Pinpoint the cell where the given text exists, returning its [x, y] midpoint coordinate. 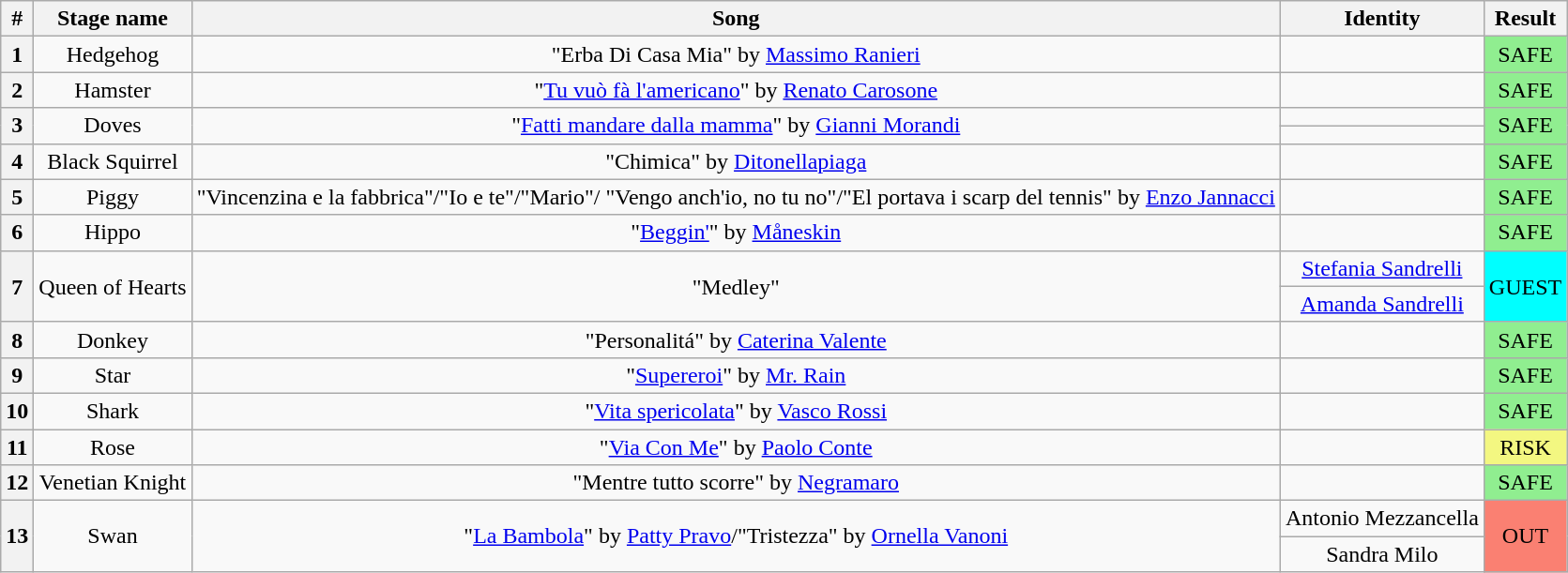
"Medley" [736, 286]
13 [17, 536]
3 [17, 126]
Venetian Knight [113, 483]
10 [17, 411]
"Mentre tutto scorre" by Negramaro [736, 483]
Stefania Sandrelli [1381, 268]
"Tu vuò fà l'americano" by Renato Carosone [736, 90]
Result [1525, 19]
GUEST [1525, 286]
Shark [113, 411]
Piggy [113, 197]
Sandra Milo [1381, 554]
"Chimica" by Ditonellapiaga [736, 161]
"Via Con Me" by Paolo Conte [736, 447]
Hamster [113, 90]
Donkey [113, 339]
1 [17, 54]
9 [17, 375]
"Vincenzina e la fabbrica"/"Io e te"/"Mario"/ "Vengo anch'io, no tu no"/"El portava i scarp del tennis" by Enzo Jannacci [736, 197]
Identity [1381, 19]
# [17, 19]
4 [17, 161]
Queen of Hearts [113, 286]
Star [113, 375]
Stage name [113, 19]
6 [17, 233]
8 [17, 339]
Hedgehog [113, 54]
Antonio Mezzancella [1381, 519]
Rose [113, 447]
RISK [1525, 447]
5 [17, 197]
"Erba Di Casa Mia" by Massimo Ranieri [736, 54]
"Beggin'" by Måneskin [736, 233]
Swan [113, 536]
"Supereroi" by Mr. Rain [736, 375]
7 [17, 286]
12 [17, 483]
Amanda Sandrelli [1381, 304]
Doves [113, 126]
Song [736, 19]
"Personalitá" by Caterina Valente [736, 339]
Hippo [113, 233]
OUT [1525, 536]
"Vita spericolata" by Vasco Rossi [736, 411]
2 [17, 90]
11 [17, 447]
"Fatti mandare dalla mamma" by Gianni Morandi [736, 126]
Black Squirrel [113, 161]
"La Bambola" by Patty Pravo/"Tristezza" by Ornella Vanoni [736, 536]
